Find where the given text appears and provide that cell's center as [X, Y] coordinate. 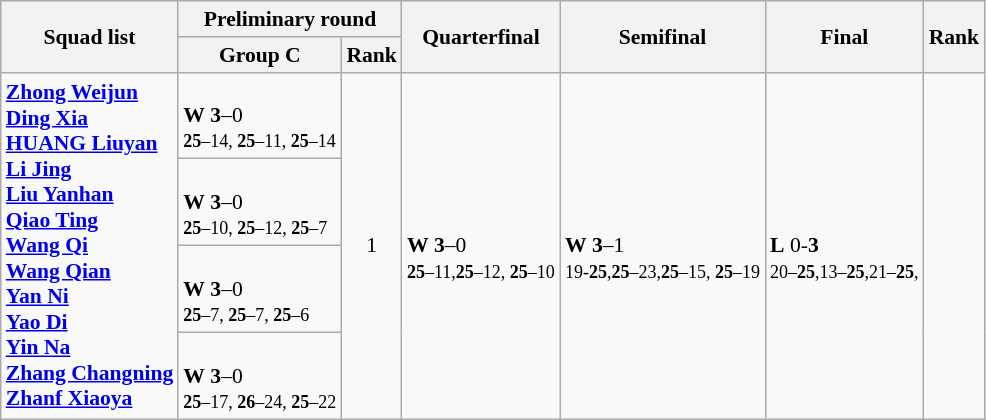
W 3–025–7, 25–7, 25–6 [260, 290]
Squad list [90, 36]
Semifinal [662, 36]
1 [372, 245]
W 3–025–11,25–12, 25–10 [481, 245]
W 3–025–17, 26–24, 25–22 [260, 376]
Zhong WeijunDing XiaHUANG LiuyanLi JingLiu YanhanQiao TingWang QiWang QianYan NiYao DiYin NaZhang ChangningZhanf Xiaoya [90, 245]
W 3–025–14, 25–11, 25–14 [260, 116]
Preliminary round [290, 19]
Quarterfinal [481, 36]
Group C [260, 55]
L 0-320–25,13–25,21–25, [844, 245]
W 3–025–10, 25–12, 25–7 [260, 202]
W 3–119-25,25–23,25–15, 25–19 [662, 245]
Final [844, 36]
